For the text-containing cell, return its midpoint in [x, y] coordinate format. 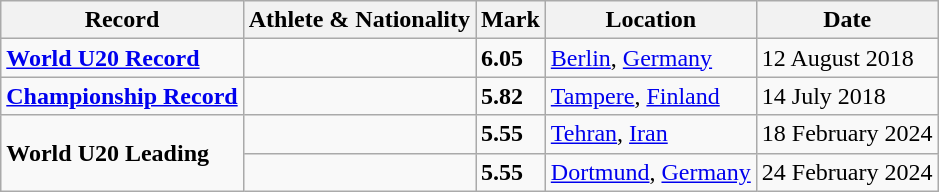
World U20 Leading [122, 153]
Tehran, Iran [650, 134]
18 February 2024 [847, 134]
Dortmund, Germany [650, 172]
14 July 2018 [847, 96]
Athlete & Nationality [359, 20]
Location [650, 20]
Date [847, 20]
Tampere, Finland [650, 96]
Record [122, 20]
Championship Record [122, 96]
12 August 2018 [847, 58]
24 February 2024 [847, 172]
6.05 [511, 58]
Berlin, Germany [650, 58]
Mark [511, 20]
World U20 Record [122, 58]
5.82 [511, 96]
